Determine the (x, y) coordinate at the center of the cell enclosing the given text.  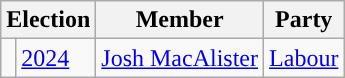
2024 (56, 58)
Labour (304, 58)
Party (304, 20)
Josh MacAlister (180, 58)
Member (180, 20)
Election (48, 20)
